Capture the cell that displays the provided text and extract its (X, Y) central coordinate. 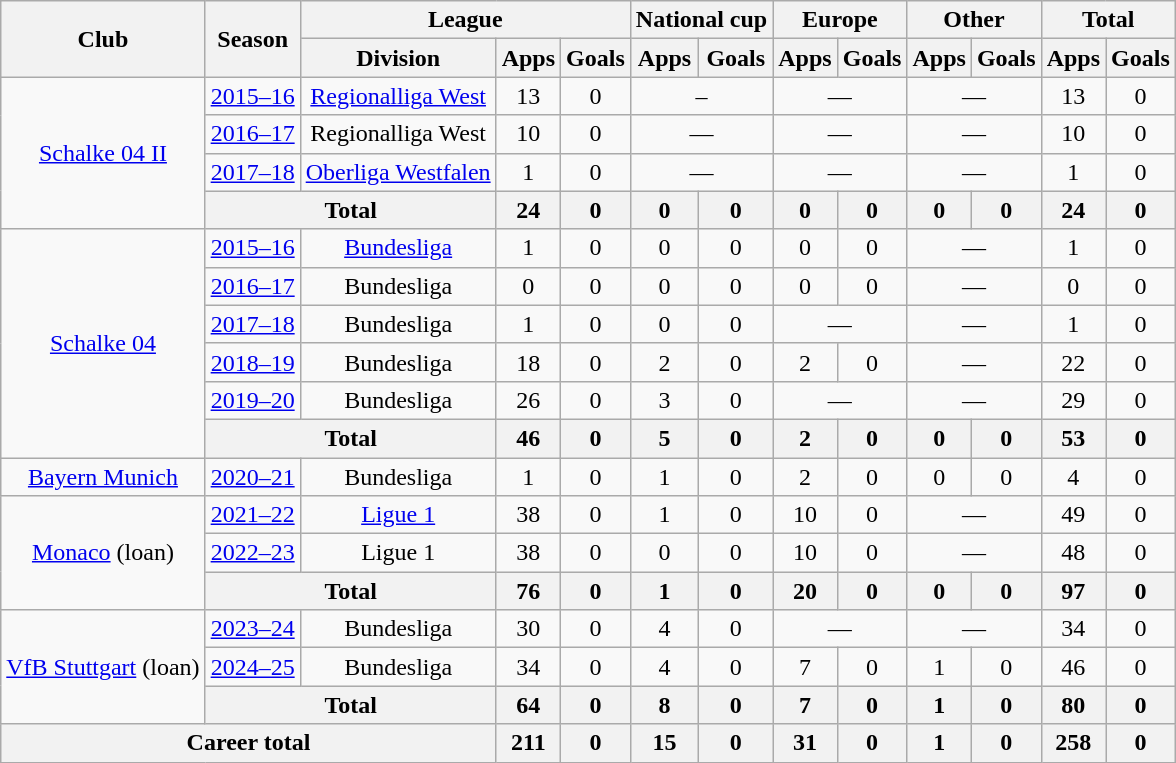
80 (1073, 705)
Bayern Munich (103, 477)
Schalke 04 II (103, 153)
76 (528, 591)
Club (103, 39)
48 (1073, 553)
22 (1073, 362)
211 (528, 743)
2020–21 (252, 477)
Division (398, 58)
31 (805, 743)
29 (1073, 400)
Schalke 04 (103, 343)
5 (664, 438)
15 (664, 743)
2021–22 (252, 515)
2019–20 (252, 400)
– (701, 96)
Europe (840, 20)
2018–19 (252, 362)
97 (1073, 591)
8 (664, 705)
18 (528, 362)
2023–24 (252, 629)
26 (528, 400)
League (465, 20)
64 (528, 705)
53 (1073, 438)
2024–25 (252, 667)
National cup (701, 20)
2022–23 (252, 553)
258 (1073, 743)
VfB Stuttgart (loan) (103, 667)
Oberliga Westfalen (398, 172)
30 (528, 629)
20 (805, 591)
Season (252, 39)
Other (974, 20)
Monaco (loan) (103, 553)
Career total (248, 743)
49 (1073, 515)
3 (664, 400)
